Provide the (x, y) coordinate of the cell's center where the given text is located.  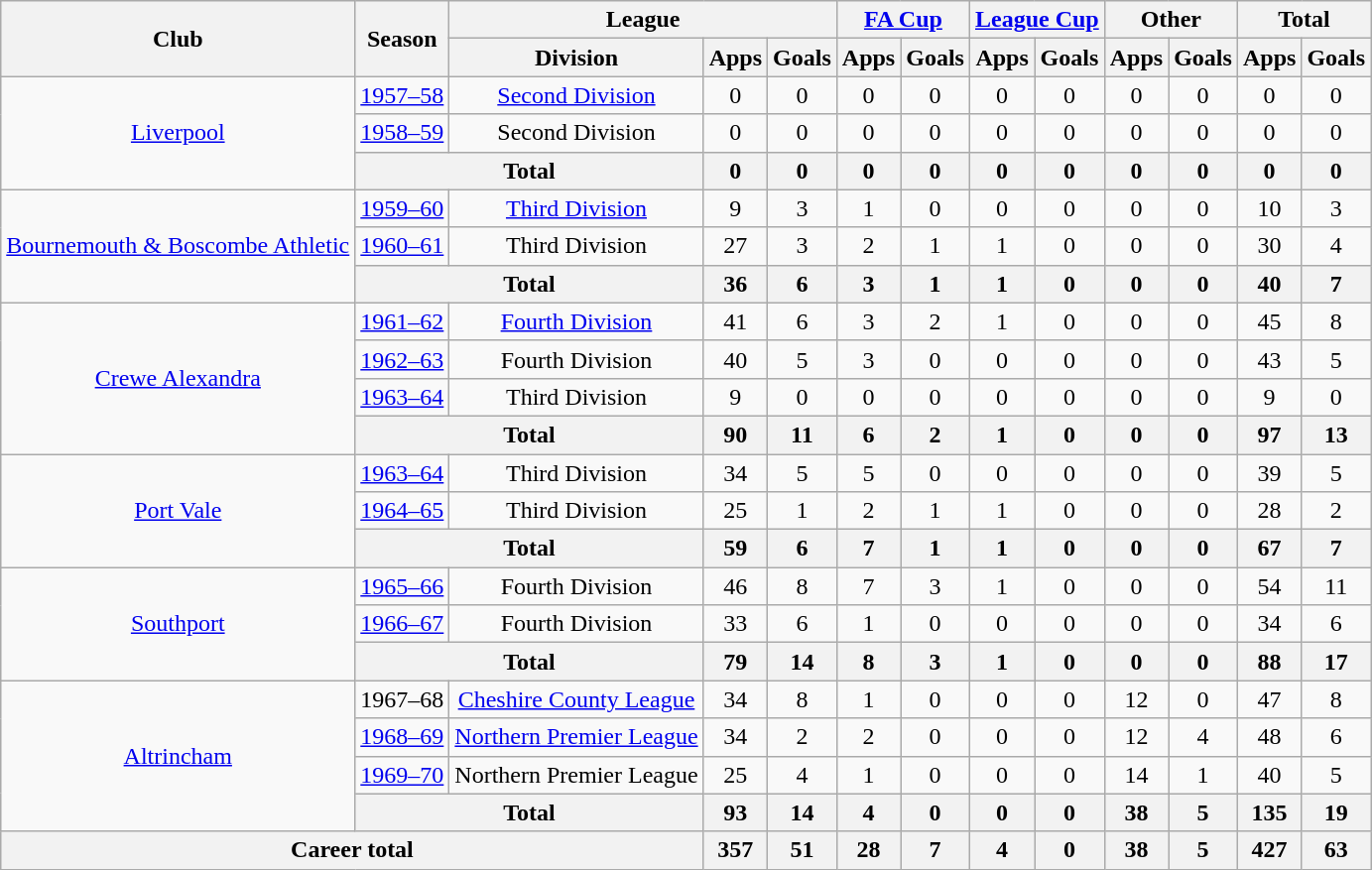
10 (1269, 208)
39 (1269, 473)
1961–62 (403, 321)
427 (1269, 850)
79 (735, 662)
League (643, 20)
27 (735, 246)
45 (1269, 321)
19 (1336, 812)
Other (1171, 20)
90 (735, 435)
357 (735, 850)
30 (1269, 246)
1966–67 (403, 624)
13 (1336, 435)
1967–68 (403, 699)
League Cup (1037, 20)
43 (1269, 359)
1957–58 (403, 95)
Crewe Alexandra (179, 378)
1960–61 (403, 246)
Port Vale (179, 511)
54 (1269, 586)
36 (735, 284)
46 (735, 586)
Southport (179, 624)
1965–66 (403, 586)
Cheshire County League (576, 699)
1958–59 (403, 133)
Club (179, 39)
17 (1336, 662)
FA Cup (903, 20)
51 (803, 850)
135 (1269, 812)
Season (403, 39)
47 (1269, 699)
33 (735, 624)
Career total (352, 850)
48 (1269, 737)
1964–65 (403, 511)
Liverpool (179, 133)
Altrincham (179, 756)
97 (1269, 435)
59 (735, 549)
1962–63 (403, 359)
Bournemouth & Boscombe Athletic (179, 246)
1959–60 (403, 208)
1968–69 (403, 737)
88 (1269, 662)
63 (1336, 850)
93 (735, 812)
1969–70 (403, 775)
67 (1269, 549)
41 (735, 321)
Division (576, 58)
